Pinpoint the cell where the given text exists, returning its (x, y) midpoint coordinate. 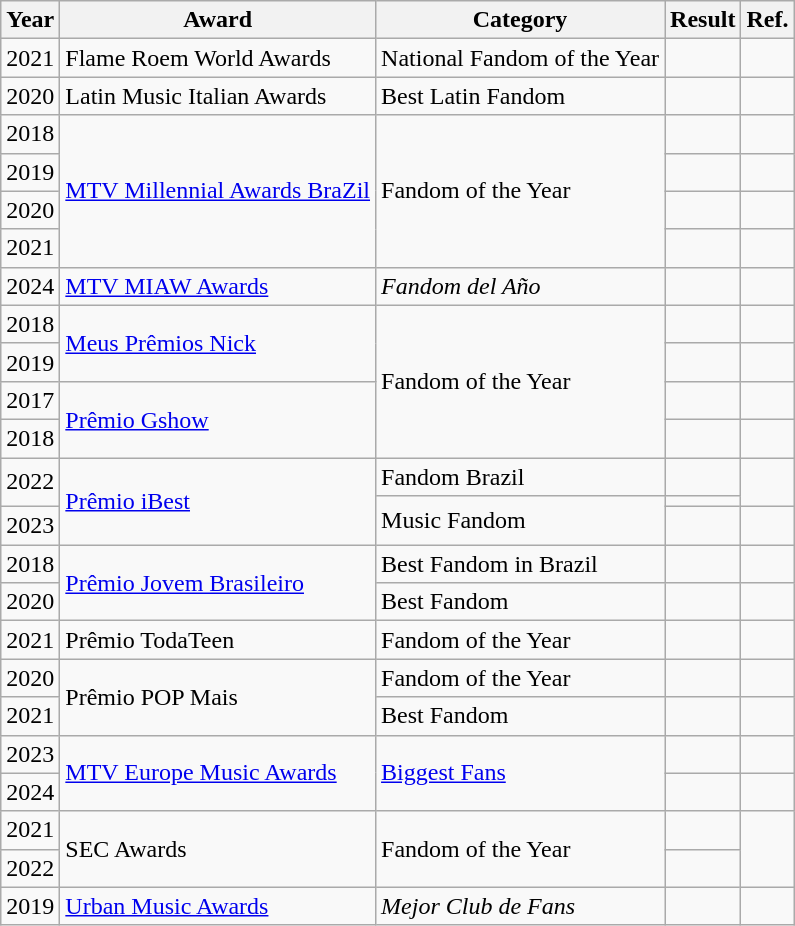
2017 (30, 400)
Meus Prêmios Nick (218, 343)
MTV MIAW Awards (218, 286)
SEC Awards (218, 849)
Fandom Brazil (520, 477)
Year (30, 20)
Prêmio Gshow (218, 419)
Ref. (768, 20)
Music Fandom (520, 520)
Best Fandom in Brazil (520, 564)
Prêmio iBest (218, 502)
National Fandom of the Year (520, 58)
Urban Music Awards (218, 906)
Prêmio POP Mais (218, 697)
MTV Millennial Awards BraZil (218, 191)
Prêmio TodaTeen (218, 640)
Biggest Fans (520, 773)
Latin Music Italian Awards (218, 96)
Result (703, 20)
Award (218, 20)
Mejor Club de Fans (520, 906)
Prêmio Jovem Brasileiro (218, 583)
Fandom del Año (520, 286)
Flame Roem World Awards (218, 58)
Category (520, 20)
Best Latin Fandom (520, 96)
MTV Europe Music Awards (218, 773)
